Find where the given text appears and provide that cell's center as [X, Y] coordinate. 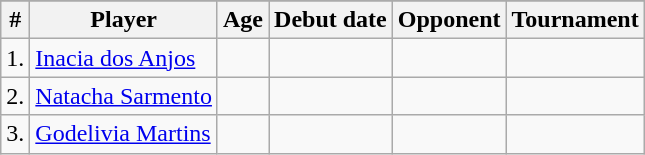
1. [16, 58]
Inacia dos Anjos [124, 58]
Player [124, 20]
Godelivia Martins [124, 134]
Natacha Sarmento [124, 96]
Opponent [449, 20]
Age [242, 20]
# [16, 20]
Debut date [331, 20]
2. [16, 96]
3. [16, 134]
Tournament [575, 20]
